From the cell containing the given text, extract its center point as [X, Y] coordinate. 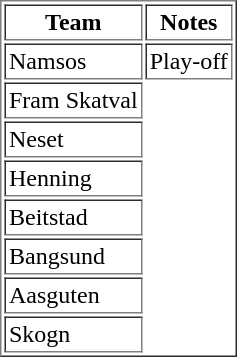
Play-off [188, 62]
Team [73, 22]
Fram Skatval [73, 100]
Namsos [73, 62]
Henning [73, 178]
Beitstad [73, 218]
Skogn [73, 334]
Notes [188, 22]
Bangsund [73, 256]
Aasguten [73, 296]
Neset [73, 140]
